Return the (x, y) coordinate for the center point of the cell that contains the specified text.  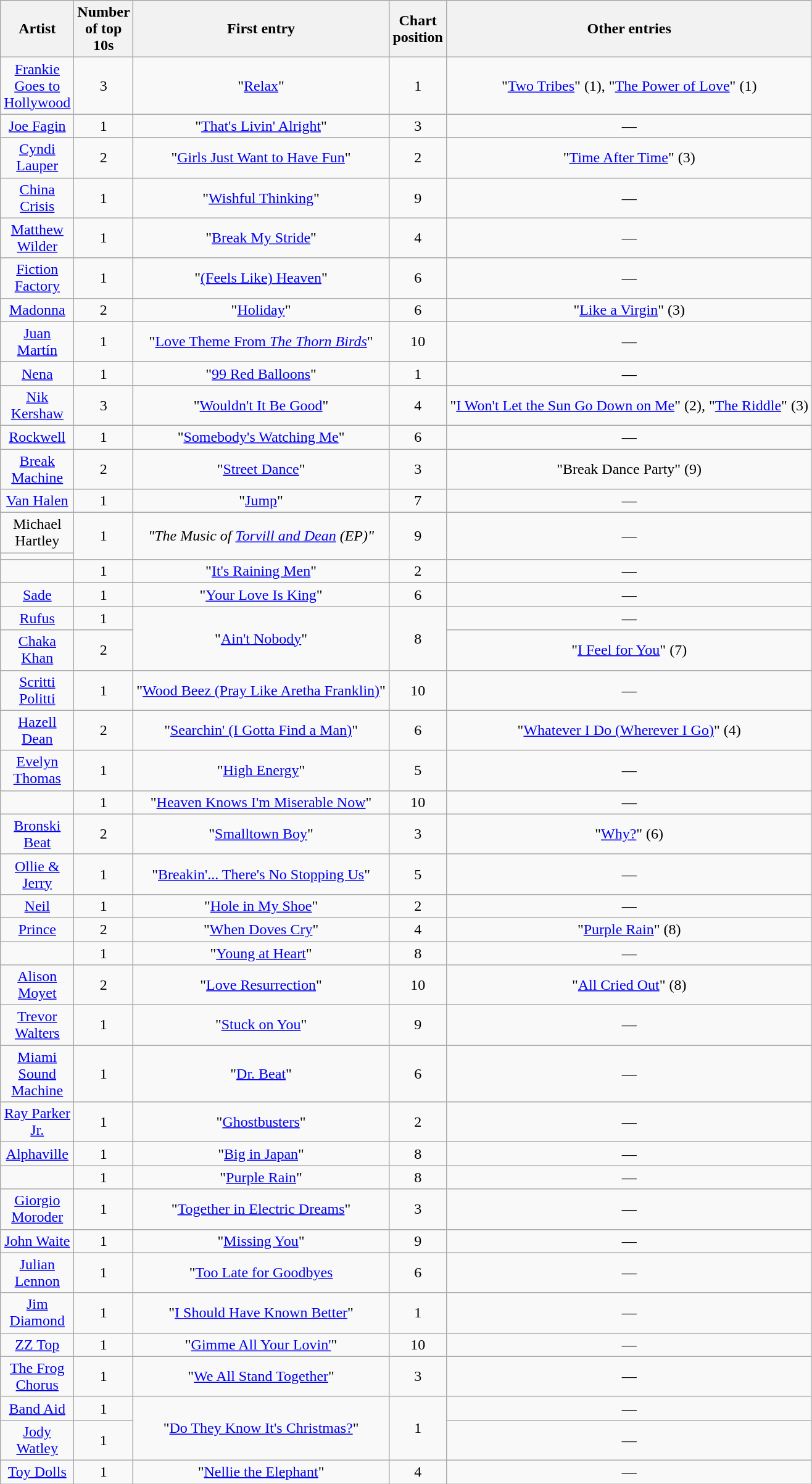
Alison Moyet (37, 985)
Miami Sound Machine (37, 1074)
"Ain't Nobody" (262, 638)
Chaka Khan (37, 650)
"Stuck on You" (262, 1026)
"Street Dance" (262, 469)
"Ghostbusters" (262, 1122)
Hazell Dean (37, 731)
Toy Dolls (37, 1472)
"Missing You" (262, 1241)
Rufus (37, 618)
"Break Dance Party" (9) (629, 469)
"The Music of Torvill and Dean (EP)" (262, 536)
Ray Parker Jr. (37, 1122)
"We All Stand Together" (262, 1376)
"Smalltown Boy" (262, 834)
"Breakin'... There's No Stopping Us" (262, 874)
"Somebody's Watching Me" (262, 437)
"Purple Rain" (262, 1177)
"Your Love Is King" (262, 595)
Prince (37, 929)
Joe Fagin (37, 126)
"Do They Know It's Christmas?" (262, 1428)
Madonna (37, 310)
Rockwell (37, 437)
Nik Kershaw (37, 405)
"High Energy" (262, 770)
"Two Tribes" (1), "The Power of Love" (1) (629, 86)
The Frog Chorus (37, 1376)
Giorgio Moroder (37, 1209)
Alphaville (37, 1154)
"Searchin' (I Gotta Find a Man)" (262, 731)
China Crisis (37, 197)
"Purple Rain" (8) (629, 929)
Fiction Factory (37, 278)
"Wouldn't It Be Good" (262, 405)
"Girls Just Want to Have Fun" (262, 158)
"Gimme All Your Lovin'" (262, 1345)
"That's Livin' Alright" (262, 126)
Sade (37, 595)
"Together in Electric Dreams" (262, 1209)
Evelyn Thomas (37, 770)
Michael Hartley (37, 533)
Other entries (629, 29)
Cyndi Lauper (37, 158)
"Young at Heart" (262, 953)
"I Should Have Known Better" (262, 1313)
"Wishful Thinking" (262, 197)
Julian Lennon (37, 1272)
"99 Red Balloons" (262, 373)
Band Aid (37, 1408)
Neil (37, 906)
"When Doves Cry" (262, 929)
"I Feel for You" (7) (629, 650)
"It's Raining Men" (262, 571)
"Too Late for Goodbyes (262, 1272)
7 (418, 501)
"Nellie the Elephant" (262, 1472)
"I Won't Let the Sun Go Down on Me" (2), "The Riddle" (3) (629, 405)
"Love Theme From The Thorn Birds" (262, 342)
"All Cried Out" (8) (629, 985)
"Jump" (262, 501)
Nena (37, 373)
"Holiday" (262, 310)
Number of top 10s (104, 29)
"Break My Stride" (262, 238)
"Wood Beez (Pray Like Aretha Franklin)" (262, 690)
Juan Martín (37, 342)
Break Machine (37, 469)
ZZ Top (37, 1345)
"Whatever I Do (Wherever I Go)" (4) (629, 731)
Ollie & Jerry (37, 874)
"Like a Virgin" (3) (629, 310)
Bronski Beat (37, 834)
Trevor Walters (37, 1026)
Artist (37, 29)
"Relax" (262, 86)
Jody Watley (37, 1440)
"Time After Time" (3) (629, 158)
Frankie Goes to Hollywood (37, 86)
Chart position (418, 29)
Van Halen (37, 501)
John Waite (37, 1241)
"Why?" (6) (629, 834)
"Dr. Beat" (262, 1074)
"Big in Japan" (262, 1154)
"Love Resurrection" (262, 985)
"Heaven Knows I'm Miserable Now" (262, 802)
Jim Diamond (37, 1313)
"Hole in My Shoe" (262, 906)
Scritti Politti (37, 690)
First entry (262, 29)
Matthew Wilder (37, 238)
"(Feels Like) Heaven" (262, 278)
